Search for the cell housing the specified text and yield its [x, y] center coordinate. 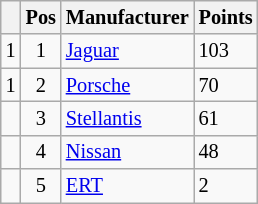
Stellantis [128, 118]
Manufacturer [128, 17]
Pos [41, 17]
5 [41, 186]
3 [41, 118]
Porsche [128, 85]
4 [41, 152]
Nissan [128, 152]
48 [226, 152]
ERT [128, 186]
Jaguar [128, 51]
61 [226, 118]
70 [226, 85]
103 [226, 51]
Points [226, 17]
